Pinpoint the cell where the given text exists, returning its (x, y) midpoint coordinate. 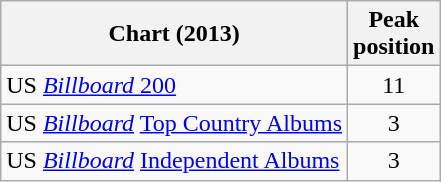
11 (394, 85)
US Billboard 200 (174, 85)
Peakposition (394, 34)
Chart (2013) (174, 34)
US Billboard Top Country Albums (174, 123)
US Billboard Independent Albums (174, 161)
